Output the (X, Y) coordinate of the center of the cell containing the given text.  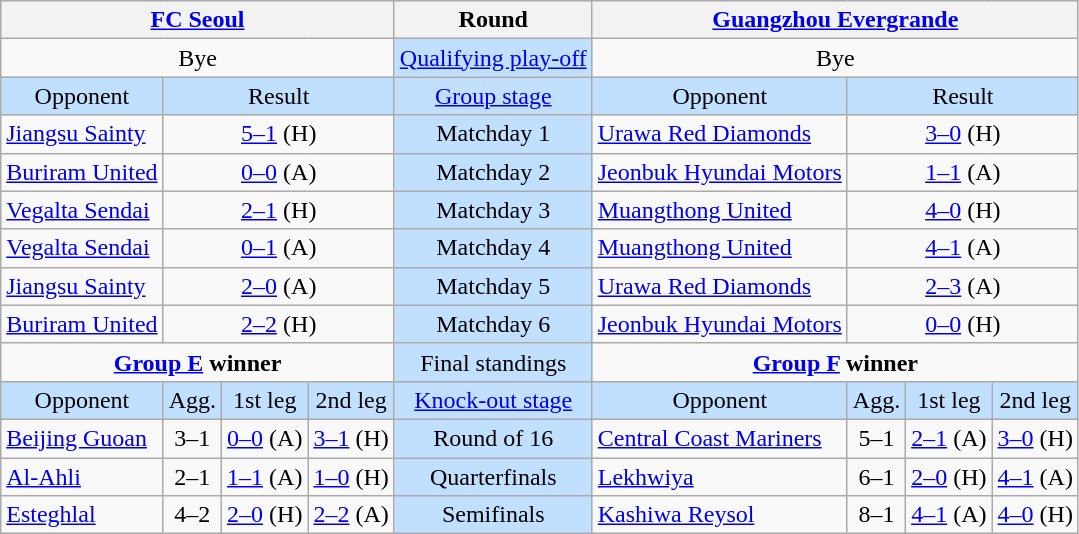
Quarterfinals (493, 477)
Round (493, 20)
Guangzhou Evergrande (835, 20)
2–2 (H) (278, 324)
5–1 (H) (278, 134)
3–1 (H) (351, 438)
0–1 (A) (278, 248)
2–2 (A) (351, 515)
Round of 16 (493, 438)
Semifinals (493, 515)
6–1 (876, 477)
Matchday 6 (493, 324)
0–0 (H) (962, 324)
2–1 (192, 477)
Matchday 5 (493, 286)
Matchday 3 (493, 210)
Final standings (493, 362)
Group F winner (835, 362)
8–1 (876, 515)
Knock-out stage (493, 400)
5–1 (876, 438)
Esteghlal (82, 515)
Kashiwa Reysol (720, 515)
Al-Ahli (82, 477)
Beijing Guoan (82, 438)
Qualifying play-off (493, 58)
4–2 (192, 515)
2–1 (H) (278, 210)
Matchday 4 (493, 248)
Central Coast Mariners (720, 438)
2–0 (A) (278, 286)
Matchday 2 (493, 172)
2–3 (A) (962, 286)
1–0 (H) (351, 477)
Matchday 1 (493, 134)
Group E winner (198, 362)
Lekhwiya (720, 477)
2–1 (A) (949, 438)
FC Seoul (198, 20)
3–1 (192, 438)
Group stage (493, 96)
